Output the [x, y] coordinate of the center of the cell containing the given text.  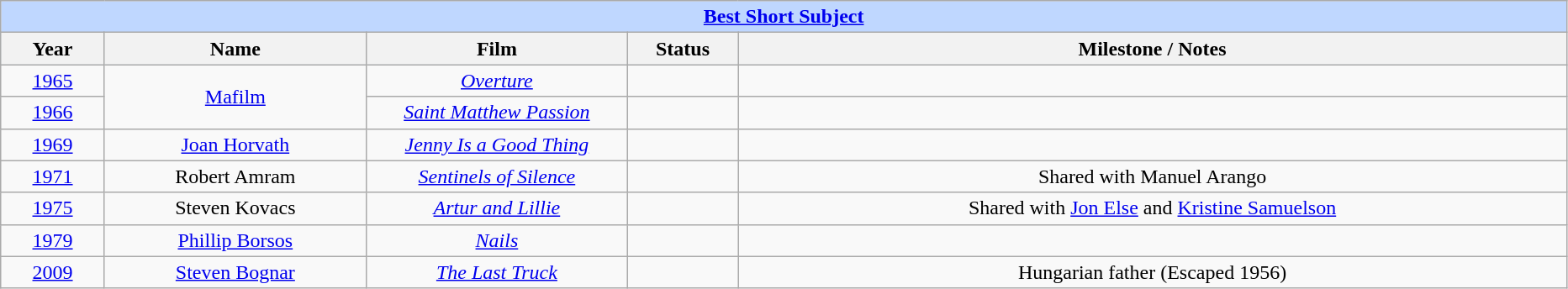
Nails [496, 240]
1971 [53, 176]
Film [496, 49]
1975 [53, 208]
Sentinels of Silence [496, 176]
Steven Bognar [235, 272]
Shared with Manuel Arango [1153, 176]
Mafilm [235, 97]
Year [53, 49]
Artur and Lillie [496, 208]
Hungarian father (Escaped 1956) [1153, 272]
Best Short Subject [784, 17]
The Last Truck [496, 272]
Saint Matthew Passion [496, 113]
Name [235, 49]
Steven Kovacs [235, 208]
2009 [53, 272]
Jenny Is a Good Thing [496, 144]
Milestone / Notes [1153, 49]
Status [683, 49]
1966 [53, 113]
1969 [53, 144]
1965 [53, 81]
Shared with Jon Else and Kristine Samuelson [1153, 208]
Joan Horvath [235, 144]
1979 [53, 240]
Robert Amram [235, 176]
Phillip Borsos [235, 240]
Overture [496, 81]
